Search for the cell housing the specified text and yield its (X, Y) center coordinate. 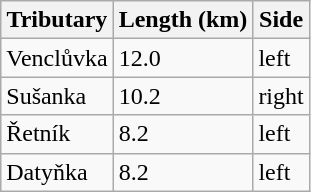
12.0 (183, 58)
10.2 (183, 96)
Venclůvka (57, 58)
Datyňka (57, 172)
Sušanka (57, 96)
Side (281, 20)
Řetník (57, 134)
Length (km) (183, 20)
right (281, 96)
Tributary (57, 20)
